Identify which cell holds the provided text, then report its [x, y] central coordinate. 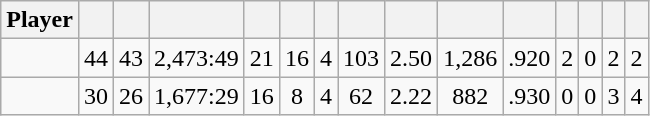
Player [40, 20]
2.50 [412, 58]
26 [132, 96]
44 [96, 58]
62 [362, 96]
21 [262, 58]
1,677:29 [197, 96]
2,473:49 [197, 58]
103 [362, 58]
2.22 [412, 96]
.930 [530, 96]
1,286 [470, 58]
.920 [530, 58]
882 [470, 96]
30 [96, 96]
3 [614, 96]
8 [296, 96]
43 [132, 58]
